Detect which cell encompasses the target text, then output its [X, Y] center coordinate. 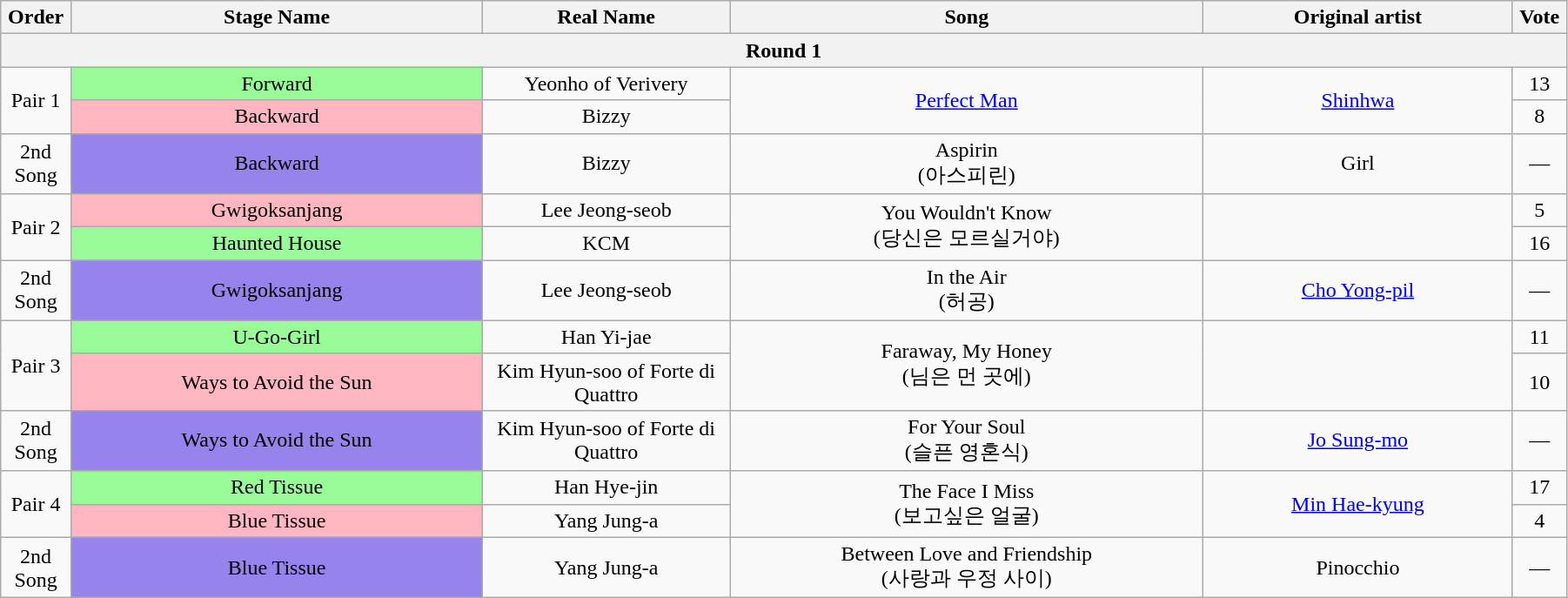
Between Love and Friendship(사랑과 우정 사이) [967, 568]
Cho Yong-pil [1357, 291]
U-Go-Girl [277, 337]
Shinhwa [1357, 100]
17 [1540, 487]
Original artist [1357, 17]
13 [1540, 84]
Haunted House [277, 244]
Pair 2 [37, 227]
10 [1540, 381]
Min Hae-kyung [1357, 504]
16 [1540, 244]
Jo Sung-mo [1357, 440]
Forward [277, 84]
KCM [606, 244]
Han Yi-jae [606, 337]
Pinocchio [1357, 568]
Girl [1357, 164]
11 [1540, 337]
4 [1540, 521]
Stage Name [277, 17]
Perfect Man [967, 100]
For Your Soul(슬픈 영혼식) [967, 440]
Red Tissue [277, 487]
Pair 3 [37, 366]
In the Air(허공) [967, 291]
Yeonho of Verivery [606, 84]
Aspirin(아스피린) [967, 164]
Order [37, 17]
Song [967, 17]
Vote [1540, 17]
8 [1540, 117]
Pair 4 [37, 504]
Faraway, My Honey(님은 먼 곳에) [967, 366]
Han Hye-jin [606, 487]
5 [1540, 211]
Real Name [606, 17]
The Face I Miss(보고싶은 얼굴) [967, 504]
You Wouldn't Know(당신은 모르실거야) [967, 227]
Round 1 [784, 50]
Pair 1 [37, 100]
